Locate the cell with the specified text and output its (x, y) center coordinate. 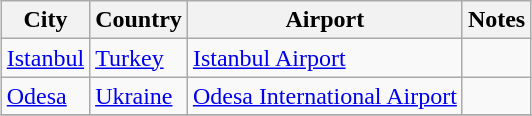
Odesa (45, 96)
Ukraine (139, 96)
Turkey (139, 58)
Odesa International Airport (324, 96)
Airport (324, 20)
Notes (496, 20)
Istanbul (45, 58)
Country (139, 20)
Istanbul Airport (324, 58)
City (45, 20)
